Return the [x, y] coordinate for the center point of the cell that contains the specified text.  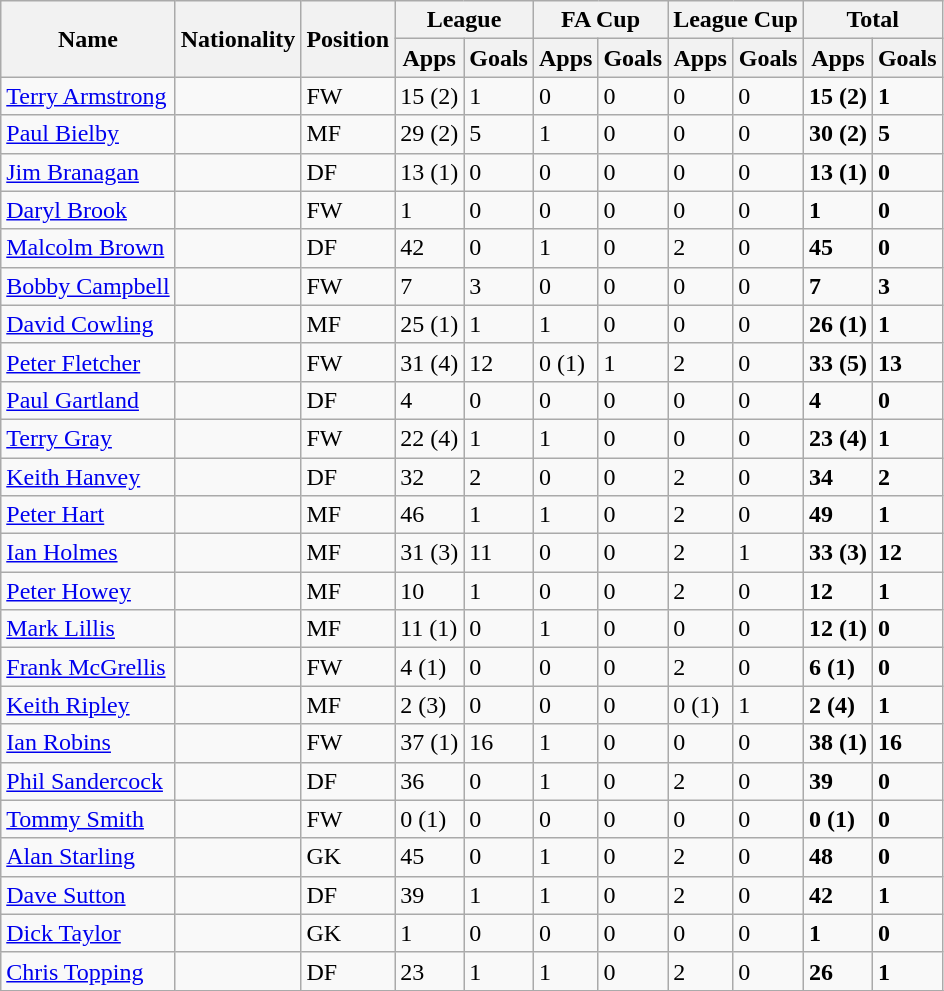
Alan Starling [88, 857]
Peter Howey [88, 591]
48 [838, 857]
Total [872, 20]
Keith Hanvey [88, 477]
Paul Bielby [88, 134]
36 [430, 781]
46 [430, 515]
Mark Lillis [88, 629]
Name [88, 39]
4 (1) [430, 667]
Daryl Brook [88, 210]
31 (3) [430, 553]
49 [838, 515]
FA Cup [600, 20]
13 [907, 362]
Ian Robins [88, 743]
32 [430, 477]
31 (4) [430, 362]
Bobby Campbell [88, 286]
34 [838, 477]
David Cowling [88, 324]
Ian Holmes [88, 553]
Paul Gartland [88, 400]
Dick Taylor [88, 933]
Keith Ripley [88, 705]
Nationality [238, 39]
38 (1) [838, 743]
33 (3) [838, 553]
Peter Hart [88, 515]
League Cup [736, 20]
Chris Topping [88, 971]
Terry Gray [88, 438]
Malcolm Brown [88, 248]
2 (4) [838, 705]
25 (1) [430, 324]
Terry Armstrong [88, 96]
23 [430, 971]
11 (1) [430, 629]
22 (4) [430, 438]
Jim Branagan [88, 172]
11 [499, 553]
2 (3) [430, 705]
30 (2) [838, 134]
10 [430, 591]
6 (1) [838, 667]
League [464, 20]
Frank McGrellis [88, 667]
23 (4) [838, 438]
29 (2) [430, 134]
26 [838, 971]
33 (5) [838, 362]
Position [348, 39]
Tommy Smith [88, 819]
Phil Sandercock [88, 781]
Dave Sutton [88, 895]
12 (1) [838, 629]
Peter Fletcher [88, 362]
26 (1) [838, 324]
37 (1) [430, 743]
